Extract the [x, y] coordinate from the center of the cell holding the provided text.  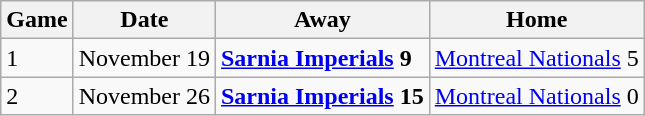
Sarnia Imperials 15 [322, 96]
Date [144, 20]
November 26 [144, 96]
Home [536, 20]
Away [322, 20]
1 [37, 58]
Montreal Nationals 0 [536, 96]
Sarnia Imperials 9 [322, 58]
Game [37, 20]
Montreal Nationals 5 [536, 58]
November 19 [144, 58]
2 [37, 96]
